Search for the cell housing the specified text and yield its (X, Y) center coordinate. 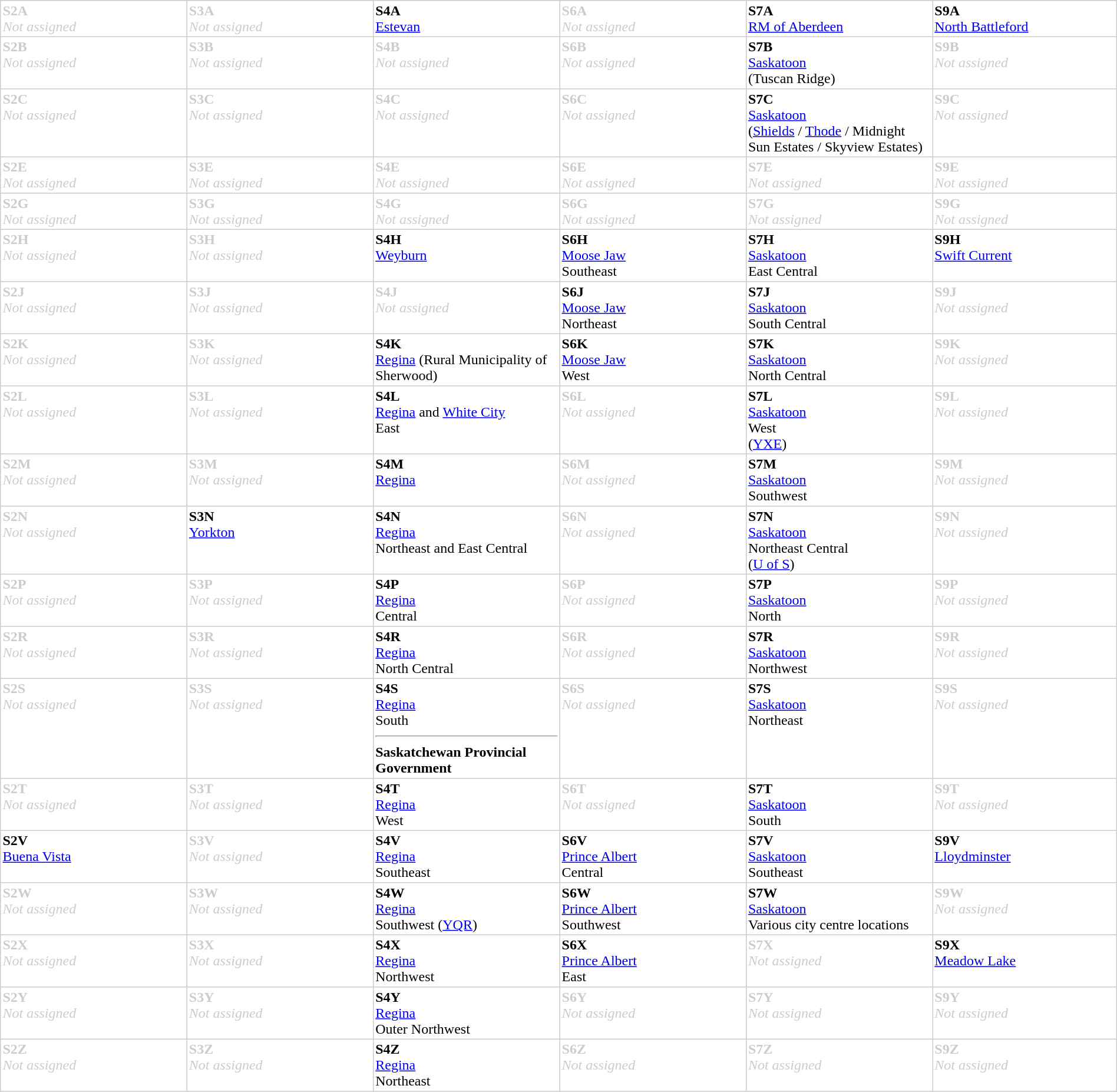
S7JSaskatoonSouth Central (839, 308)
S9NNot assigned (1025, 540)
S6SNot assigned (653, 728)
S2HNot assigned (94, 255)
S9XMeadow Lake (1025, 961)
S7GNot assigned (839, 212)
S6LNot assigned (653, 420)
S9VLloydminster (1025, 856)
S7PSaskatoonNorth (839, 600)
S4NReginaNortheast and East Central (466, 540)
S4LRegina and White City East (466, 420)
S3PNot assigned (280, 600)
S4GNot assigned (466, 212)
S7ENot assigned (839, 175)
S4WReginaSouthwest (YQR) (466, 909)
S6KMoose JawWest (653, 359)
S9PNot assigned (1025, 600)
S3CNot assigned (280, 123)
S3GNot assigned (280, 212)
S7WSaskatoonVarious city centre locations (839, 909)
S7SSaskatoonNortheast (839, 728)
S6WPrince AlbertSouthwest (653, 909)
S3YNot assigned (280, 1013)
S9WNot assigned (1025, 909)
S2CNot assigned (94, 123)
S3ZNot assigned (280, 1065)
S2YNot assigned (94, 1013)
S3NYorkton (280, 540)
S2LNot assigned (94, 420)
S6RNot assigned (653, 652)
S4YReginaOuter Northwest (466, 1013)
S3BNot assigned (280, 62)
S9GNot assigned (1025, 212)
S2SNot assigned (94, 728)
S4BNot assigned (466, 62)
S6JMoose JawNortheast (653, 308)
S4HWeyburn (466, 255)
S3RNot assigned (280, 652)
S6YNot assigned (653, 1013)
S4ENot assigned (466, 175)
S6ANot assigned (653, 19)
S4SReginaSouthSaskatchewan Provincial Government (466, 728)
S4VReginaSoutheast (466, 856)
S2ANot assigned (94, 19)
S9JNot assigned (1025, 308)
S7XNot assigned (839, 961)
S7RSaskatoonNorthwest (839, 652)
S7MSaskatoonSouthwest (839, 480)
S9MNot assigned (1025, 480)
S4AEstevan (466, 19)
S2WNot assigned (94, 909)
S2XNot assigned (94, 961)
S2ENot assigned (94, 175)
S4ZReginaNortheast (466, 1065)
S4JNot assigned (466, 308)
S6NNot assigned (653, 540)
S3WNot assigned (280, 909)
S9KNot assigned (1025, 359)
S7HSaskatoonEast Central (839, 255)
S9BNot assigned (1025, 62)
S4PReginaCentral (466, 600)
S3TNot assigned (280, 804)
S9LNot assigned (1025, 420)
S3MNot assigned (280, 480)
S2BNot assigned (94, 62)
S2TNot assigned (94, 804)
S7TSaskatoonSouth (839, 804)
S6MNot assigned (653, 480)
S7CSaskatoon(Shields / Thode / Midnight Sun Estates / Skyview Estates) (839, 123)
S7ARM of Aberdeen (839, 19)
S6CNot assigned (653, 123)
S7LSaskatoonWest(YXE) (839, 420)
S3ANot assigned (280, 19)
S9RNot assigned (1025, 652)
S9HSwift Current (1025, 255)
S7NSaskatoonNortheast Central(U of S) (839, 540)
S2NNot assigned (94, 540)
S6ZNot assigned (653, 1065)
S4MRegina (466, 480)
S3LNot assigned (280, 420)
S9ENot assigned (1025, 175)
S6XPrince AlbertEast (653, 961)
S4CNot assigned (466, 123)
S2VBuena Vista (94, 856)
S6GNot assigned (653, 212)
S9SNot assigned (1025, 728)
S2MNot assigned (94, 480)
S3SNot assigned (280, 728)
S2PNot assigned (94, 600)
S6PNot assigned (653, 600)
S4RReginaNorth Central (466, 652)
S3KNot assigned (280, 359)
S2GNot assigned (94, 212)
S2KNot assigned (94, 359)
S9TNot assigned (1025, 804)
S4KRegina (Rural Municipality of Sherwood) (466, 359)
S2ZNot assigned (94, 1065)
S4XReginaNorthwest (466, 961)
S6HMoose JawSoutheast (653, 255)
S3JNot assigned (280, 308)
S3XNot assigned (280, 961)
S7VSaskatoonSoutheast (839, 856)
S9ZNot assigned (1025, 1065)
S2RNot assigned (94, 652)
S4TReginaWest (466, 804)
S9CNot assigned (1025, 123)
S3ENot assigned (280, 175)
S6VPrince AlbertCentral (653, 856)
S7BSaskatoon(Tuscan Ridge) (839, 62)
S2JNot assigned (94, 308)
S7ZNot assigned (839, 1065)
S9ANorth Battleford (1025, 19)
S6TNot assigned (653, 804)
S7KSaskatoonNorth Central (839, 359)
S3HNot assigned (280, 255)
S7YNot assigned (839, 1013)
S6BNot assigned (653, 62)
S6ENot assigned (653, 175)
S9YNot assigned (1025, 1013)
S3VNot assigned (280, 856)
